Provide the (x, y) coordinate of the cell's center where the given text is located.  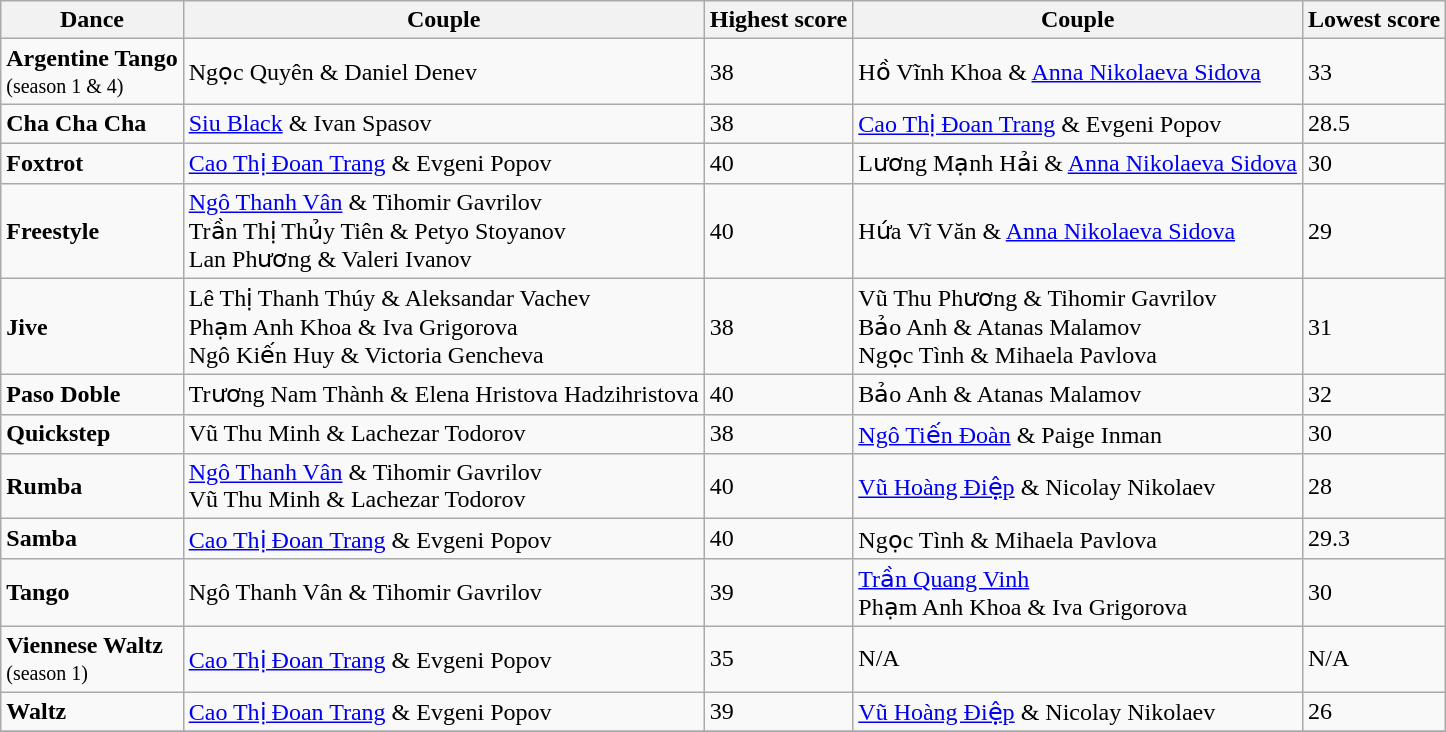
29 (1374, 230)
Tango (92, 592)
Jive (92, 326)
Argentine Tango (season 1 & 4) (92, 72)
Ngô Thanh Vân & Tihomir Gavrilov Trần Thị Thủy Tiên & Petyo Stoyanov Lan Phương & Valeri Ivanov (444, 230)
Highest score (778, 20)
Bảo Anh & Atanas Malamov (1078, 395)
Viennese Waltz (season 1) (92, 658)
Cha Cha Cha (92, 124)
Ngô Thanh Vân & Tihomir Gavrilov Vũ Thu Minh & Lachezar Todorov (444, 486)
Samba (92, 539)
Dance (92, 20)
Trương Nam Thành & Elena Hristova Hadzihristova (444, 395)
Ngọc Quyên & Daniel Denev (444, 72)
Lowest score (1374, 20)
Ngô Tiến Đoàn & Paige Inman (1078, 434)
Lê Thị Thanh Thúy & Aleksandar Vachev Phạm Anh Khoa & Iva Grigorova Ngô Kiến Huy & Victoria Gencheva (444, 326)
Vũ Thu Minh & Lachezar Todorov (444, 434)
Freestyle (92, 230)
Ngô Thanh Vân & Tihomir Gavrilov (444, 592)
Siu Black & Ivan Spasov (444, 124)
35 (778, 658)
Foxtrot (92, 163)
Waltz (92, 712)
29.3 (1374, 539)
Vũ Thu Phương & Tihomir Gavrilov Bảo Anh & Atanas Malamov Ngọc Tình & Mihaela Pavlova (1078, 326)
Rumba (92, 486)
28 (1374, 486)
31 (1374, 326)
Quickstep (92, 434)
Paso Doble (92, 395)
32 (1374, 395)
Ngọc Tình & Mihaela Pavlova (1078, 539)
33 (1374, 72)
Hứa Vĩ Văn & Anna Nikolaeva Sidova (1078, 230)
Trần Quang Vinh Phạm Anh Khoa & Iva Grigorova (1078, 592)
Hồ Vĩnh Khoa & Anna Nikolaeva Sidova (1078, 72)
Lương Mạnh Hải & Anna Nikolaeva Sidova (1078, 163)
28.5 (1374, 124)
26 (1374, 712)
